Search for the cell housing the specified text and yield its [X, Y] center coordinate. 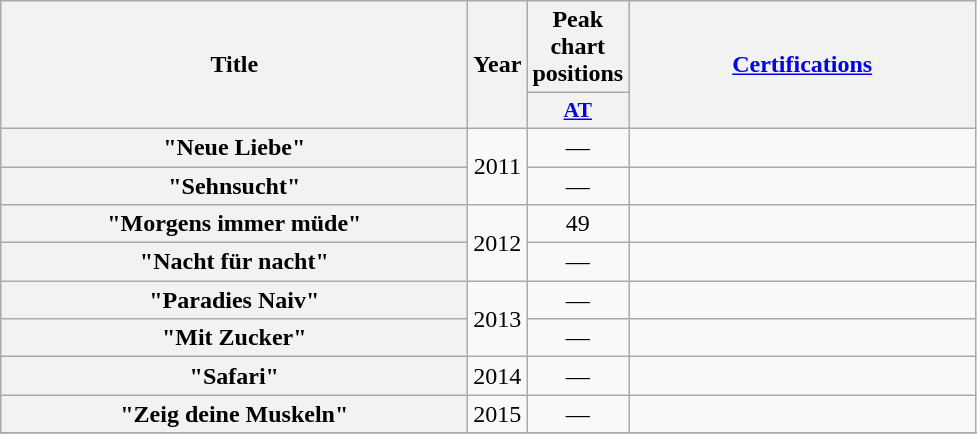
AT [578, 111]
"Nacht für nacht" [234, 262]
"Sehnsucht" [234, 185]
"Zeig deine Muskeln" [234, 414]
"Mit Zucker" [234, 338]
49 [578, 224]
"Morgens immer müde" [234, 224]
Peak chart positions [578, 47]
2013 [498, 319]
2011 [498, 166]
"Neue Liebe" [234, 147]
2015 [498, 414]
"Safari" [234, 376]
"Paradies Naiv" [234, 300]
Title [234, 65]
2014 [498, 376]
Certifications [802, 65]
2012 [498, 243]
Year [498, 65]
